Pinpoint the cell where the given text exists, returning its [x, y] midpoint coordinate. 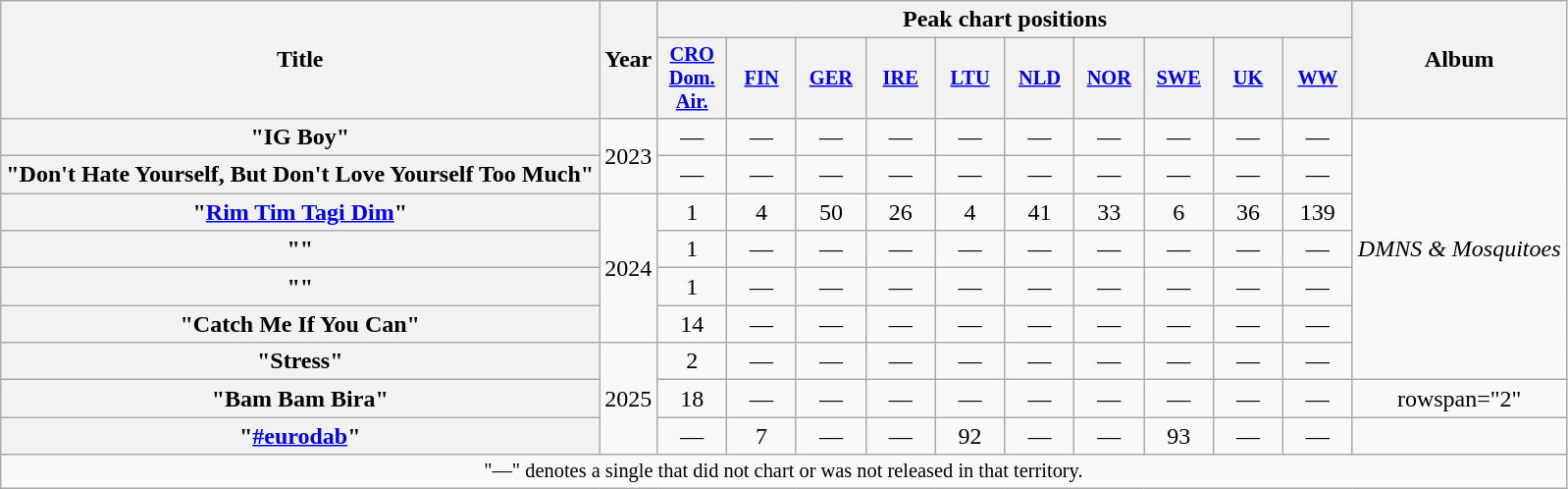
NLD [1040, 79]
"Catch Me If You Can" [300, 324]
DMNS & Mosquitoes [1459, 248]
Year [628, 60]
2025 [628, 399]
6 [1179, 212]
IRE [901, 79]
33 [1109, 212]
rowspan="2" [1459, 399]
LTU [969, 79]
WW [1317, 79]
93 [1179, 436]
"—" denotes a single that did not chart or was not released in that territory. [783, 471]
CRODom.Air. [693, 79]
Album [1459, 60]
26 [901, 212]
FIN [761, 79]
GER [830, 79]
SWE [1179, 79]
14 [693, 324]
2024 [628, 268]
2 [693, 361]
"Stress" [300, 361]
7 [761, 436]
"#eurodab" [300, 436]
"Bam Bam Bira" [300, 399]
"IG Boy" [300, 136]
NOR [1109, 79]
139 [1317, 212]
2023 [628, 155]
Peak chart positions [1005, 20]
Title [300, 60]
36 [1248, 212]
50 [830, 212]
"Don't Hate Yourself, But Don't Love Yourself Too Much" [300, 175]
18 [693, 399]
"Rim Tim Tagi Dim" [300, 212]
UK [1248, 79]
41 [1040, 212]
92 [969, 436]
